For the text-containing cell, return its midpoint in (x, y) coordinate format. 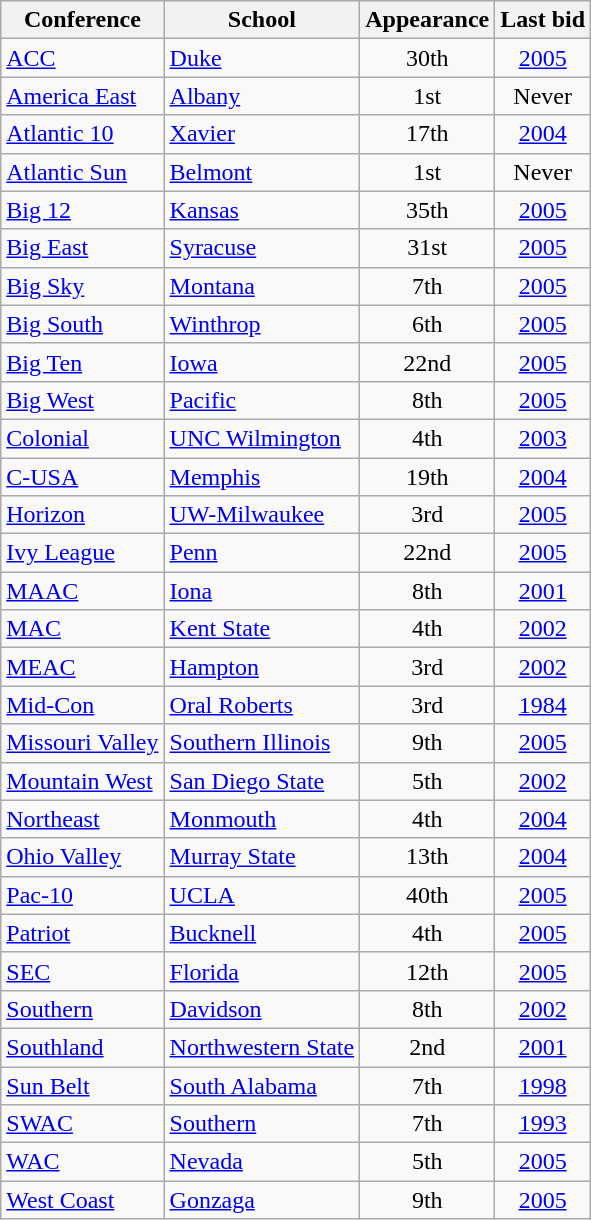
Pacific (262, 400)
Big South (82, 324)
2nd (428, 1047)
Syracuse (262, 248)
San Diego State (262, 781)
Sun Belt (82, 1085)
1993 (543, 1124)
17th (428, 134)
Pac-10 (82, 895)
Big East (82, 248)
UNC Wilmington (262, 438)
Conference (82, 20)
School (262, 20)
West Coast (82, 1200)
30th (428, 58)
35th (428, 210)
Southern Illinois (262, 743)
America East (82, 96)
Colonial (82, 438)
Winthrop (262, 324)
MAAC (82, 591)
12th (428, 971)
SEC (82, 971)
Mid-Con (82, 705)
ACC (82, 58)
MAC (82, 629)
Appearance (428, 20)
1984 (543, 705)
Murray State (262, 857)
SWAC (82, 1124)
Gonzaga (262, 1200)
Bucknell (262, 933)
South Alabama (262, 1085)
Memphis (262, 477)
40th (428, 895)
Kansas (262, 210)
Big 12 (82, 210)
Patriot (82, 933)
Oral Roberts (262, 705)
Ivy League (82, 553)
Xavier (262, 134)
Duke (262, 58)
Hampton (262, 667)
WAC (82, 1162)
Monmouth (262, 819)
6th (428, 324)
Big Sky (82, 286)
Albany (262, 96)
Kent State (262, 629)
Belmont (262, 172)
UCLA (262, 895)
31st (428, 248)
C-USA (82, 477)
Montana (262, 286)
Northeast (82, 819)
1998 (543, 1085)
13th (428, 857)
Big West (82, 400)
Horizon (82, 515)
Mountain West (82, 781)
Davidson (262, 1009)
2003 (543, 438)
Atlantic 10 (82, 134)
UW-Milwaukee (262, 515)
Penn (262, 553)
Atlantic Sun (82, 172)
19th (428, 477)
Northwestern State (262, 1047)
Florida (262, 971)
Missouri Valley (82, 743)
Iona (262, 591)
Nevada (262, 1162)
MEAC (82, 667)
Ohio Valley (82, 857)
Southland (82, 1047)
Big Ten (82, 362)
Iowa (262, 362)
Last bid (543, 20)
